Find where the given text appears and provide that cell's center as (x, y) coordinate. 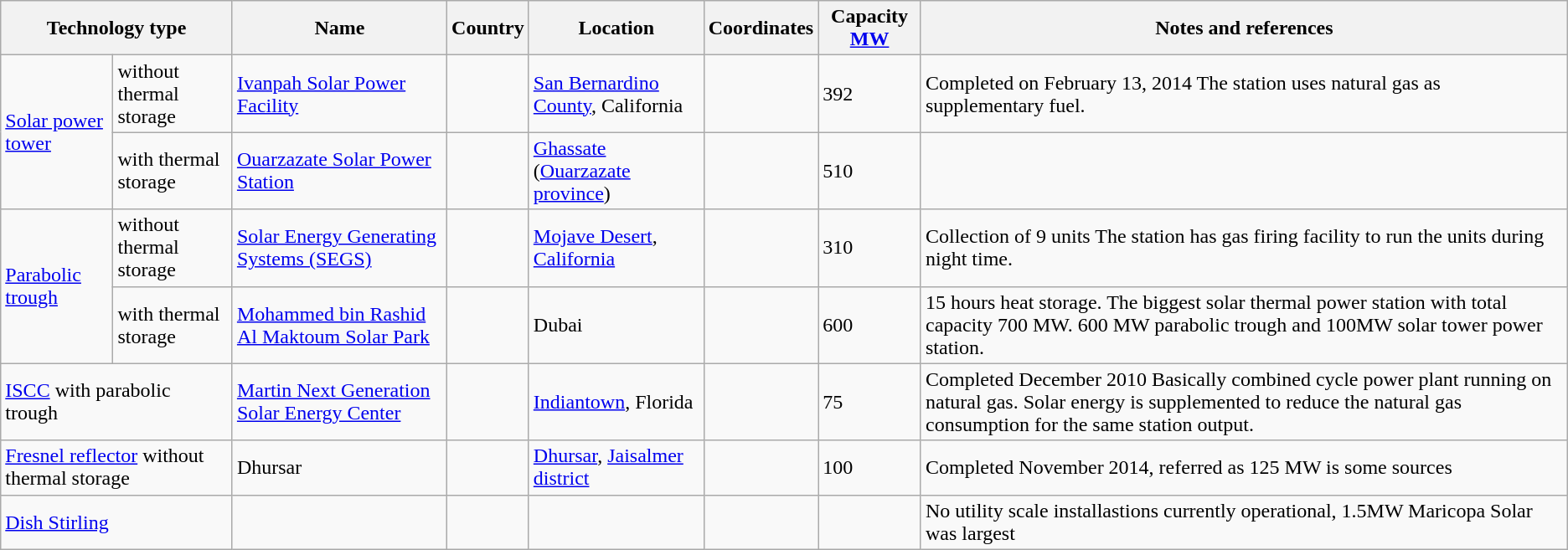
75 (869, 402)
Dubai (616, 325)
Mohammed bin Rashid Al Maktoum Solar Park (339, 325)
Parabolic trough (57, 286)
ISCC with parabolic trough (117, 402)
600 (869, 325)
Indiantown, Florida (616, 402)
Solar power tower (57, 132)
San Bernardino County, California (616, 94)
Notes and references (1244, 28)
Dhursar, Jaisalmer district (616, 467)
100 (869, 467)
Capacity MW (869, 28)
No utility scale installastions currently operational, 1.5MW Maricopa Solar was largest (1244, 522)
Ouarzazate Solar Power Station (339, 171)
310 (869, 248)
Fresnel reflector without thermal storage (117, 467)
Dhursar (339, 467)
Completed on February 13, 2014 The station uses natural gas as supplementary fuel. (1244, 94)
Ivanpah Solar Power Facility (339, 94)
Country (488, 28)
510 (869, 171)
Collection of 9 units The station has gas firing facility to run the units during night time. (1244, 248)
Completed November 2014, referred as 125 MW is some sources (1244, 467)
Location (616, 28)
Technology type (117, 28)
Name (339, 28)
Ghassate (Ouarzazate province) (616, 171)
392 (869, 94)
Coordinates (761, 28)
Solar Energy Generating Systems (SEGS) (339, 248)
Martin Next Generation Solar Energy Center (339, 402)
Mojave Desert, California (616, 248)
Dish Stirling (117, 522)
